Identify which cell holds the provided text, then report its [X, Y] central coordinate. 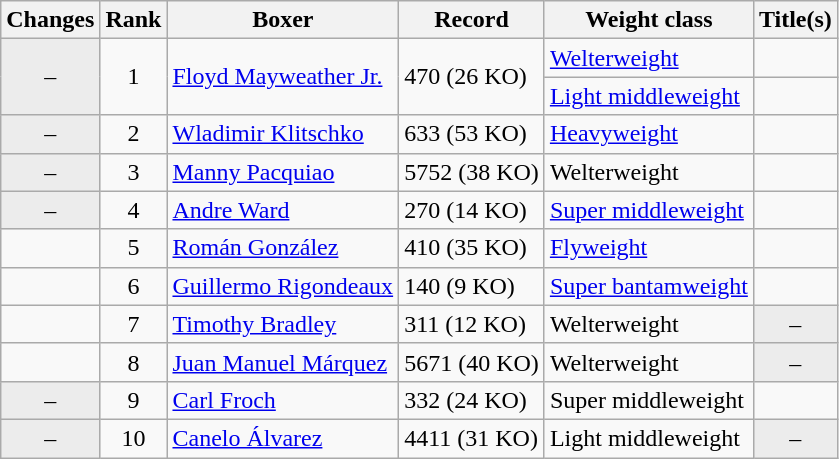
3 [134, 172]
Timothy Bradley [283, 324]
5 [134, 248]
Heavyweight [648, 134]
270 (14 KO) [472, 210]
7 [134, 324]
Super bantamweight [648, 286]
4411 (31 KO) [472, 438]
Floyd Mayweather Jr. [283, 77]
8 [134, 362]
2 [134, 134]
140 (9 KO) [472, 286]
Guillermo Rigondeaux [283, 286]
Rank [134, 20]
10 [134, 438]
Flyweight [648, 248]
Carl Froch [283, 400]
Weight class [648, 20]
Andre Ward [283, 210]
Juan Manuel Márquez [283, 362]
Title(s) [795, 20]
9 [134, 400]
Román González [283, 248]
5671 (40 KO) [472, 362]
6 [134, 286]
4 [134, 210]
Record [472, 20]
Boxer [283, 20]
Manny Pacquiao [283, 172]
633 (53 KO) [472, 134]
1 [134, 77]
311 (12 KO) [472, 324]
332 (24 KO) [472, 400]
410 (35 KO) [472, 248]
Wladimir Klitschko [283, 134]
Changes [50, 20]
470 (26 KO) [472, 77]
5752 (38 KO) [472, 172]
Canelo Álvarez [283, 438]
